Search for the cell housing the specified text and yield its [x, y] center coordinate. 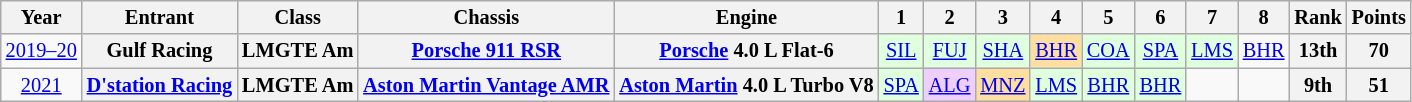
Entrant [160, 17]
9th [1318, 85]
FUJ [950, 51]
D'station Racing [160, 85]
2019–20 [42, 51]
MNZ [1002, 85]
Engine [746, 17]
Points [1379, 17]
3 [1002, 17]
70 [1379, 51]
51 [1379, 85]
Chassis [486, 17]
6 [1161, 17]
7 [1212, 17]
Aston Martin Vantage AMR [486, 85]
ALG [950, 85]
Porsche 911 RSR [486, 51]
Class [298, 17]
13th [1318, 51]
Gulf Racing [160, 51]
SHA [1002, 51]
Aston Martin 4.0 L Turbo V8 [746, 85]
8 [1264, 17]
4 [1056, 17]
COA [1108, 51]
1 [902, 17]
5 [1108, 17]
2021 [42, 85]
2 [950, 17]
Rank [1318, 17]
Year [42, 17]
SIL [902, 51]
Porsche 4.0 L Flat-6 [746, 51]
